Detect which cell encompasses the target text, then output its (x, y) center coordinate. 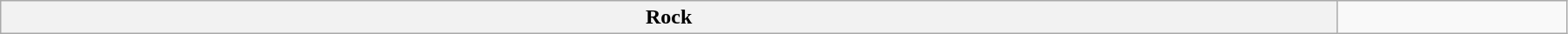
Rock (669, 17)
